Output the (x, y) coordinate of the center of the cell containing the given text.  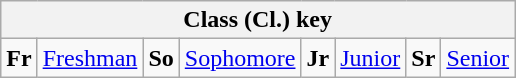
Fr (19, 58)
Freshman (90, 58)
Jr (318, 58)
Senior (478, 58)
So (161, 58)
Junior (370, 58)
Sophomore (240, 58)
Sr (424, 58)
Class (Cl.) key (258, 20)
